Find where the given text appears and provide that cell's center as (x, y) coordinate. 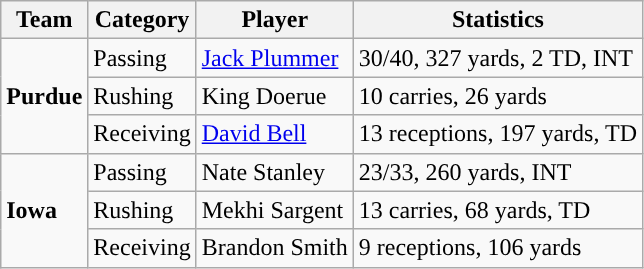
23/33, 260 yards, INT (498, 172)
Nate Stanley (274, 172)
Category (142, 20)
King Doerue (274, 96)
30/40, 327 yards, 2 TD, INT (498, 58)
Mekhi Sargent (274, 210)
13 carries, 68 yards, TD (498, 210)
10 carries, 26 yards (498, 96)
9 receptions, 106 yards (498, 248)
Iowa (44, 210)
Jack Plummer (274, 58)
David Bell (274, 134)
Statistics (498, 20)
Player (274, 20)
Purdue (44, 96)
13 receptions, 197 yards, TD (498, 134)
Brandon Smith (274, 248)
Team (44, 20)
